Output the (x, y) coordinate of the center of the cell containing the given text.  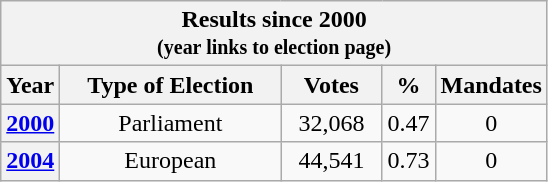
European (170, 161)
44,541 (332, 161)
2004 (30, 161)
% (408, 85)
0.73 (408, 161)
Type of Election (170, 85)
Results since 2000(year links to election page) (274, 34)
Mandates (491, 85)
32,068 (332, 123)
Year (30, 85)
Parliament (170, 123)
2000 (30, 123)
0.47 (408, 123)
Votes (332, 85)
